Scan for the cell matching the given text and deliver its (x, y) coordinate at center. 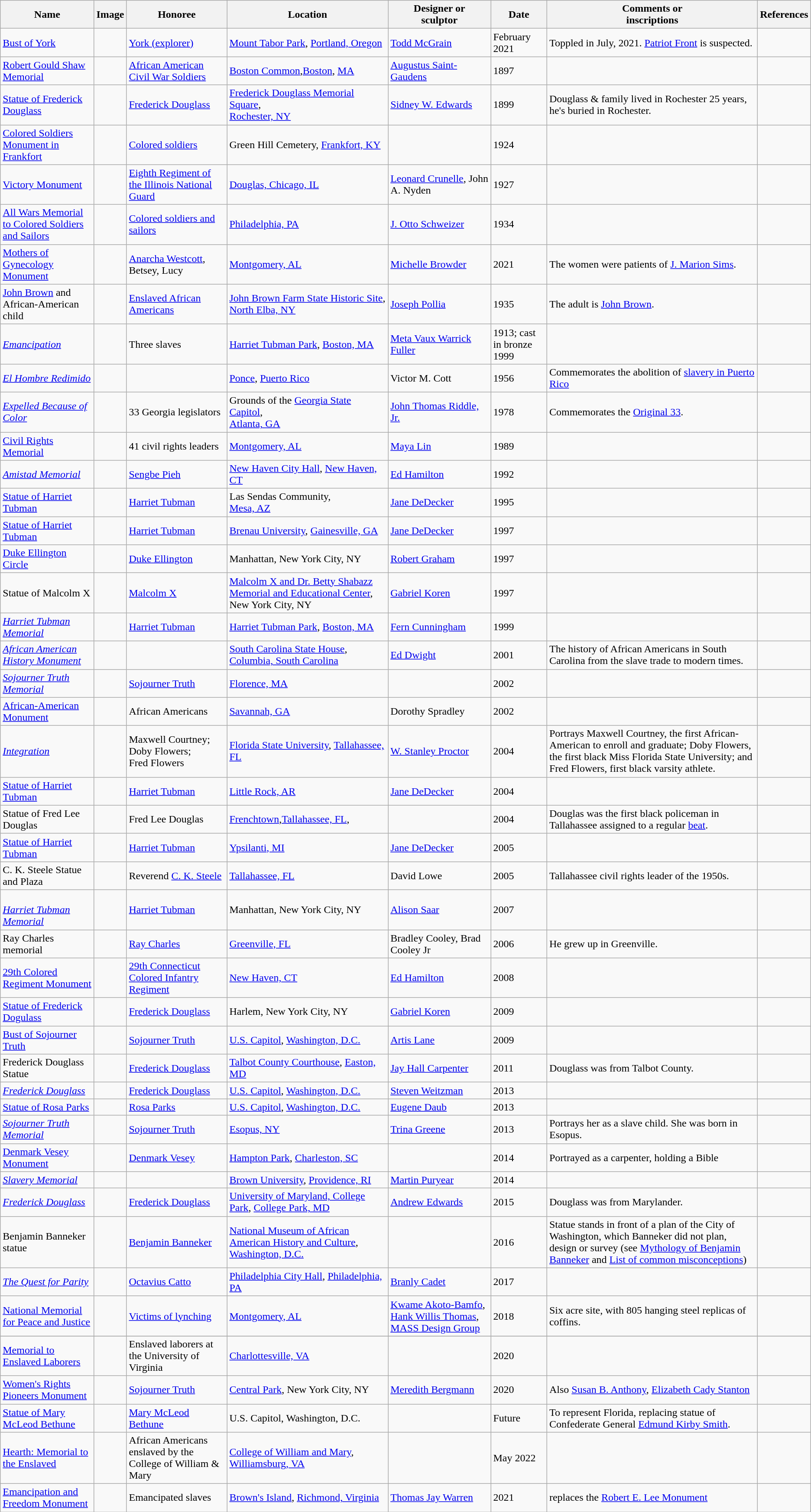
Savannah, GA (308, 711)
Portrayed as a carpenter, holding a Bible (652, 1157)
Women's Rights Pioneers Monument (47, 1389)
Robert Gould Shaw Memorial (47, 71)
Rosa Parks (177, 1107)
Sidney W. Edwards (439, 105)
References (784, 15)
Bradley Cooley, Brad Cooley Jr (439, 943)
1897 (519, 71)
Colored soldiers and sailors (177, 224)
Meredith Bergmann (439, 1389)
1935 (519, 304)
Statue of Frederick Dogulass (47, 1012)
Ray Charles (177, 943)
The history of African Americans in South Carolina from the slave trade to modern times. (652, 655)
Victory Monument (47, 185)
Maya Lin (439, 446)
Integration (47, 751)
Joseph Pollia (439, 304)
Douglass was from Talbot County. (652, 1068)
Florida State University, Tallahassee, FL (308, 751)
He grew up in Greenville. (652, 943)
Ray Charles memorial (47, 943)
41 civil rights leaders (177, 446)
Future (519, 1418)
1956 (519, 378)
Enslaved laborers at the University of Virginia (177, 1356)
Brown University, Providence, RI (308, 1180)
1992 (519, 475)
Denmark Vesey (177, 1157)
Expelled Because of Color (47, 412)
Three slaves (177, 344)
Frenchtown,Tallahassee, FL, (308, 819)
February 2021 (519, 42)
2015 (519, 1202)
Greenville, FL (308, 943)
2007 (519, 910)
Hearth: Memorial to the Enslaved (47, 1458)
Douglas was the first black policeman in Tallahassee assigned to a regular beat. (652, 819)
Reverend C. K. Steele (177, 876)
1989 (519, 446)
The Quest for Parity (47, 1282)
2018 (519, 1316)
Michelle Browder (439, 264)
Kwame Akoto-Bamfo, Hank Willis Thomas, MASS Design Group (439, 1316)
2006 (519, 943)
Image (110, 15)
John Brown and African-American child (47, 304)
Statue of Fred Lee Douglas (47, 819)
2017 (519, 1282)
All Wars Memorial to Colored Soldiers and Sailors (47, 224)
York (explorer) (177, 42)
Emancipation and Freedom Monument (47, 1498)
Also Susan B. Anthony, Elizabeth Cady Stanton (652, 1389)
Mary McLeod Bethune (177, 1418)
Esopus, NY (308, 1130)
Little Rock, AR (308, 791)
2008 (519, 978)
African American History Monument (47, 655)
33 Georgia legislators (177, 412)
Martin Puryear (439, 1180)
David Lowe (439, 876)
Sengbe Pieh (177, 475)
J. Otto Schweizer (439, 224)
Enslaved African Americans (177, 304)
Ypsilanti, MI (308, 847)
2011 (519, 1068)
Octavius Catto (177, 1282)
New Haven, CT (308, 978)
African-American Monument (47, 711)
Douglas, Chicago, IL (308, 185)
Name (47, 15)
Memorial to Enslaved Laborers (47, 1356)
Comments orinscriptions (652, 15)
Amistad Memorial (47, 475)
Duke Ellington (177, 559)
South Carolina State House, Columbia, South Carolina (308, 655)
1995 (519, 502)
1913; cast in bronze 1999 (519, 344)
Frederick Douglass Statue (47, 1068)
The adult is John Brown. (652, 304)
Emancipation (47, 344)
Anarcha Westcott, Betsey, Lucy (177, 264)
Six acre site, with 805 hanging steel replicas of coffins. (652, 1316)
Duke Ellington Circle (47, 559)
Ed Dwight (439, 655)
Jay Hall Carpenter (439, 1068)
Alison Saar (439, 910)
Eighth Regiment of the Illinois National Guard (177, 185)
Central Park, New York City, NY (308, 1389)
2016 (519, 1242)
Victims of lynching (177, 1316)
May 2022 (519, 1458)
Victor M. Cott (439, 378)
Statue of Rosa Parks (47, 1107)
John Thomas Riddle, Jr. (439, 412)
To represent Florida, replacing statue of Confederate General Edmund Kirby Smith. (652, 1418)
Malcolm X and Dr. Betty Shabazz Memorial and Educational Center, New York City, NY (308, 593)
replaces the Robert E. Lee Monument (652, 1498)
African Americans (177, 711)
African American Civil War Soldiers (177, 71)
Tallahassee, FL (308, 876)
Harlem, New York City, NY (308, 1012)
2001 (519, 655)
National Museum of African American History and Culture, Washington, D.C. (308, 1242)
29th Connecticut Colored Infantry Regiment (177, 978)
Grounds of the Georgia State Capitol,Atlanta, GA (308, 412)
New Haven City Hall, New Haven, CT (308, 475)
Maxwell Courtney;Doby Flowers;Fred Flowers (177, 751)
Benjamin Banneker statue (47, 1242)
Colored soldiers (177, 145)
Benjamin Banneker (177, 1242)
1924 (519, 145)
Mount Tabor Park, Portland, Oregon (308, 42)
Commemorates the abolition of slavery in Puerto Rico (652, 378)
Statue of Mary McLeod Bethune (47, 1418)
Leonard Crunelle, John A. Nyden (439, 185)
Tallahassee civil rights leader of the 1950s. (652, 876)
African Americans enslaved by the College of William & Mary (177, 1458)
Bust of York (47, 42)
University of Maryland, College Park, College Park, MD (308, 1202)
Philadelphia, PA (308, 224)
Date (519, 15)
John Brown Farm State Historic Site, North Elba, NY (308, 304)
Artis Lane (439, 1040)
Designer orsculptor (439, 15)
Statue of Malcolm X (47, 593)
29th Colored Regiment Monument (47, 978)
Brenau University, Gainesville, GA (308, 531)
1927 (519, 185)
Bust of Sojourner Truth (47, 1040)
W. Stanley Proctor (439, 751)
Douglass was from Marylander. (652, 1202)
Frederick Douglass Memorial Square,Rochester, NY (308, 105)
1934 (519, 224)
Augustus Saint-Gaudens (439, 71)
Talbot County Courthouse, Easton, MD (308, 1068)
C. K. Steele Statue and Plaza (47, 876)
Brown's Island, Richmond, Virginia (308, 1498)
Malcolm X (177, 593)
Robert Graham (439, 559)
Las Sendas Community,Mesa, AZ (308, 502)
Steven Weitzman (439, 1091)
Andrew Edwards (439, 1202)
Philadelphia City Hall, Philadelphia, PA (308, 1282)
Colored Soldiers Monument in Frankfort (47, 145)
Boston Common,Boston, MA (308, 71)
Portrays her as a slave child. She was born in Esopus. (652, 1130)
Emancipated slaves (177, 1498)
Todd McGrain (439, 42)
Ponce, Puerto Rico (308, 378)
Eugene Daub (439, 1107)
Florence, MA (308, 683)
Thomas Jay Warren (439, 1498)
Douglass & family lived in Rochester 25 years, he's buried in Rochester. (652, 105)
National Memorial for Peace and Justice (47, 1316)
Fern Cunningham (439, 627)
Civil Rights Memorial (47, 446)
Mothers of Gynecology Monument (47, 264)
El Hombre Redimido (47, 378)
Location (308, 15)
College of William and Mary, Williamsburg, VA (308, 1458)
Hampton Park, Charleston, SC (308, 1157)
Denmark Vesey Monument (47, 1157)
Branly Cadet (439, 1282)
Toppled in July, 2021. Patriot Front is suspected. (652, 42)
The women were patients of J. Marion Sims. (652, 264)
1999 (519, 627)
1899 (519, 105)
1978 (519, 412)
Fred Lee Douglas (177, 819)
Charlottesville, VA (308, 1356)
Commemorates the Original 33. (652, 412)
Dorothy Spradley (439, 711)
Honoree (177, 15)
Statue of Frederick Douglass (47, 105)
Trina Greene (439, 1130)
Meta Vaux Warrick Fuller (439, 344)
Green Hill Cemetery, Frankfort, KY (308, 145)
Slavery Memorial (47, 1180)
